Search for the cell housing the specified text and yield its [X, Y] center coordinate. 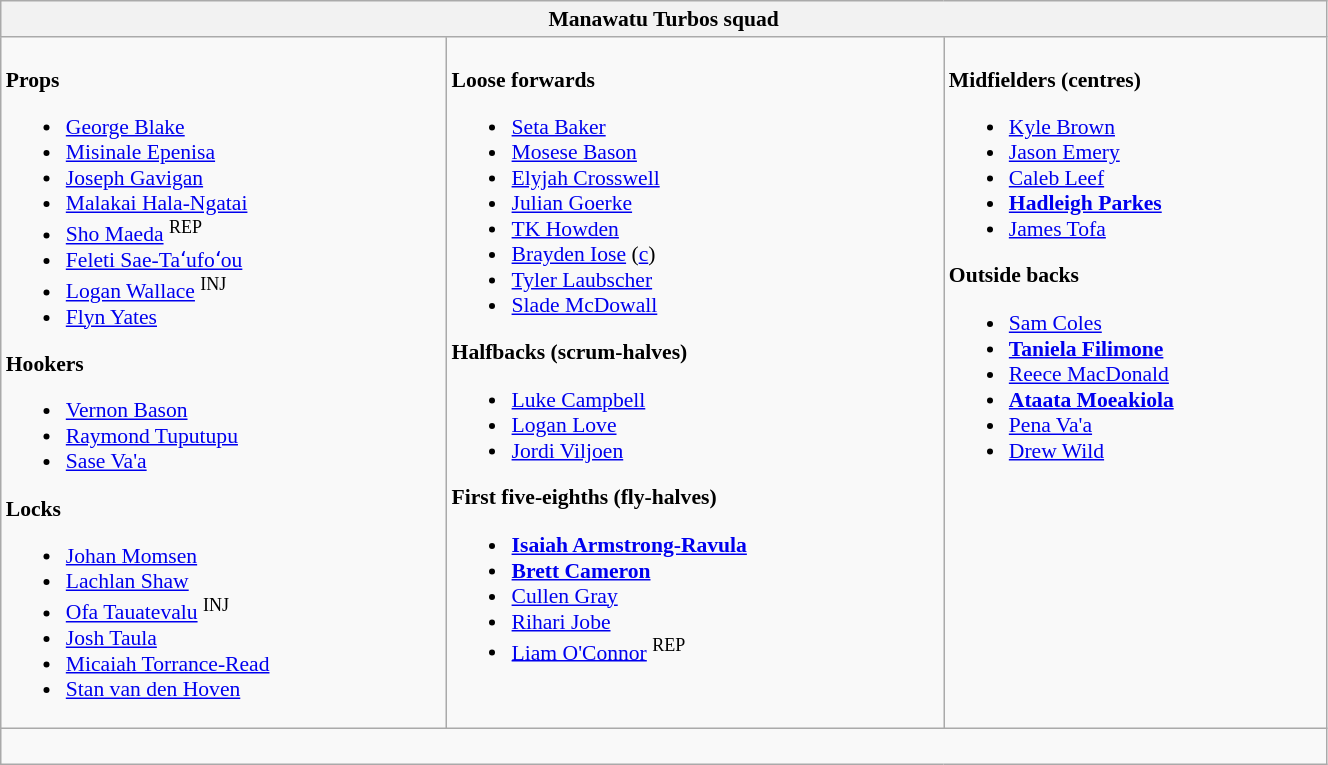
Manawatu Turbos squad [664, 19]
